From the cell containing the given text, extract its center point as (X, Y) coordinate. 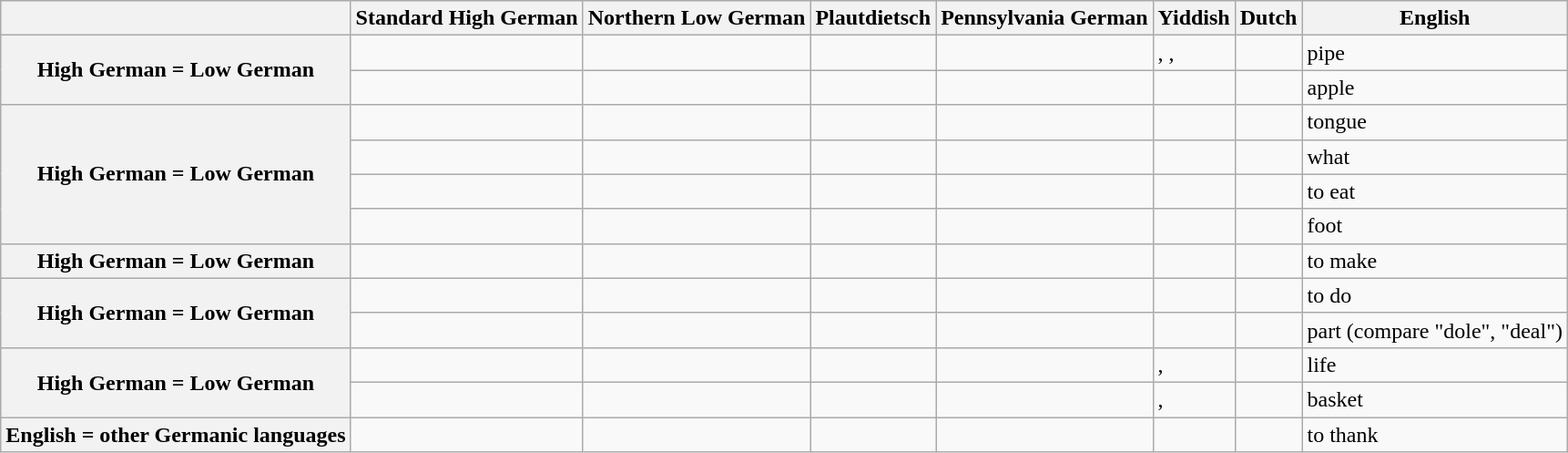
English (1435, 18)
to eat (1435, 191)
Standard High German (466, 18)
to make (1435, 261)
Northern Low German (697, 18)
basket (1435, 399)
apple (1435, 88)
part (compare "dole", "deal") (1435, 330)
Pennsylvania German (1044, 18)
foot (1435, 226)
to do (1435, 295)
English = other Germanic languages (176, 435)
Yiddish (1194, 18)
tongue (1435, 122)
life (1435, 365)
Plautdietsch (873, 18)
to thank (1435, 435)
Dutch (1268, 18)
, , (1194, 53)
pipe (1435, 53)
what (1435, 157)
